Return [X, Y] of the center of cell containing provided text 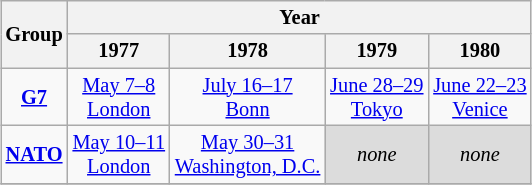
NATO [34, 154]
Group [34, 34]
July 16–17 Bonn [248, 97]
Year [300, 17]
May 10–11 London [119, 154]
1979 [376, 51]
May 7–8 London [119, 97]
June 28–29 Tokyo [376, 97]
1977 [119, 51]
June 22–23 Venice [480, 97]
1980 [480, 51]
1978 [248, 51]
May 30–31 Washington, D.C. [248, 154]
G7 [34, 97]
